Capture the cell that displays the provided text and extract its (x, y) central coordinate. 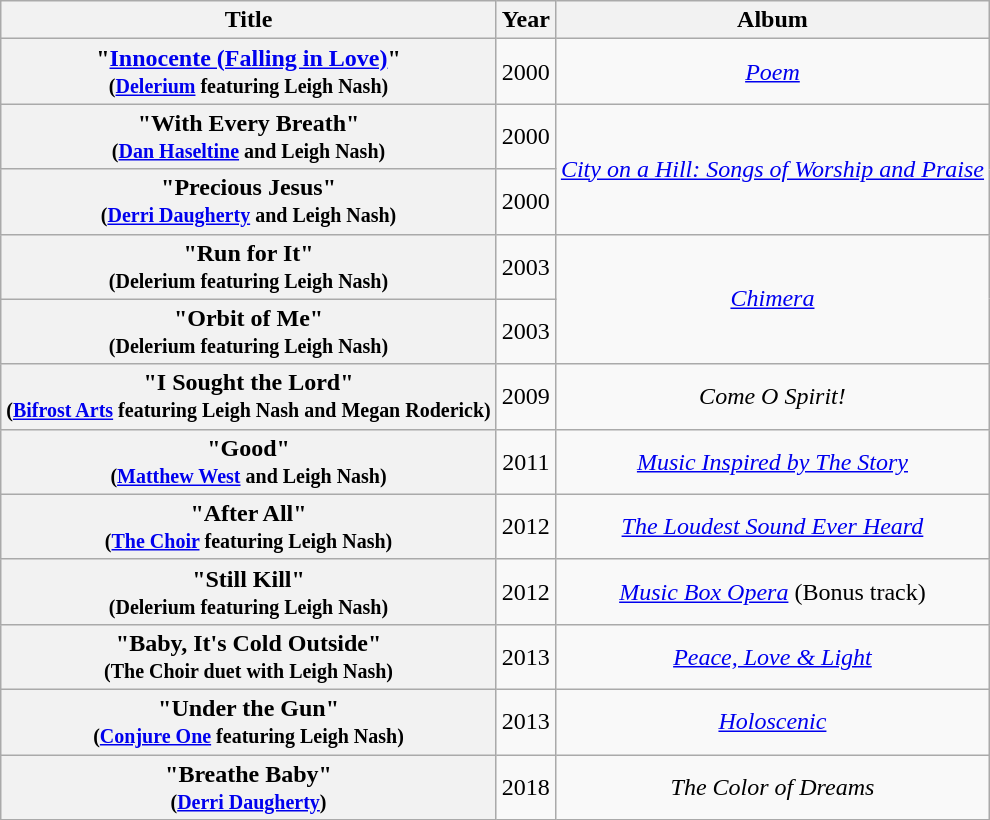
Year (526, 20)
2018 (526, 786)
The Color of Dreams (772, 786)
"Innocente (Falling in Love)"(Delerium featuring Leigh Nash) (249, 72)
"Still Kill"(Delerium featuring Leigh Nash) (249, 592)
Album (772, 20)
"Orbit of Me"(Delerium featuring Leigh Nash) (249, 332)
The Loudest Sound Ever Heard (772, 526)
"Breathe Baby"(Derri Daugherty) (249, 786)
"Good"(Matthew West and Leigh Nash) (249, 462)
Title (249, 20)
"With Every Breath"(Dan Haseltine and Leigh Nash) (249, 136)
"Run for It"(Delerium featuring Leigh Nash) (249, 266)
2009 (526, 396)
"I Sought the Lord"(Bifrost Arts featuring Leigh Nash and Megan Roderick) (249, 396)
Music Inspired by The Story (772, 462)
Holoscenic (772, 722)
City on a Hill: Songs of Worship and Praise (772, 169)
"After All"(The Choir featuring Leigh Nash) (249, 526)
Come O Spirit! (772, 396)
Music Box Opera (Bonus track) (772, 592)
"Baby, It's Cold Outside"(The Choir duet with Leigh Nash) (249, 656)
Peace, Love & Light (772, 656)
"Precious Jesus"(Derri Daugherty and Leigh Nash) (249, 202)
Chimera (772, 299)
Poem (772, 72)
"Under the Gun"(Conjure One featuring Leigh Nash) (249, 722)
2011 (526, 462)
